Return (x, y) of the center of cell containing provided text 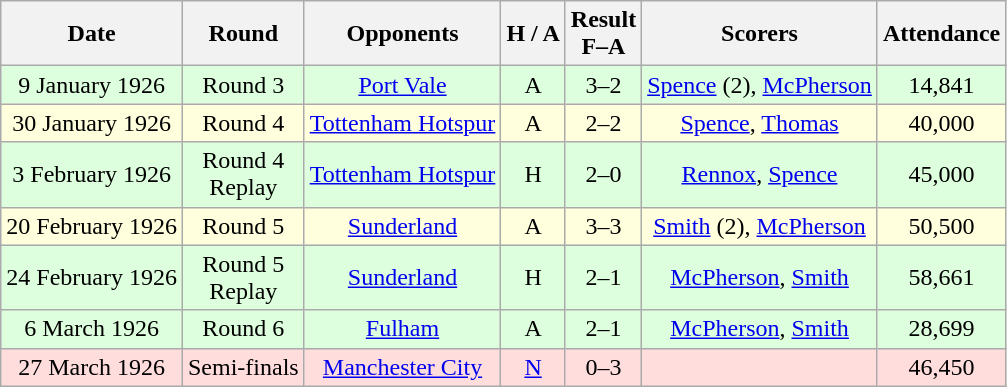
Semi-finals (243, 367)
58,661 (941, 278)
2–2 (603, 123)
Round 5Replay (243, 278)
N (533, 367)
28,699 (941, 329)
Round 6 (243, 329)
3–3 (603, 226)
ResultF–A (603, 34)
Date (92, 34)
Opponents (402, 34)
Round 5 (243, 226)
14,841 (941, 85)
Spence (2), McPherson (760, 85)
2–0 (603, 174)
46,450 (941, 367)
3 February 1926 (92, 174)
Spence, Thomas (760, 123)
H / A (533, 34)
45,000 (941, 174)
Fulham (402, 329)
Round (243, 34)
Manchester City (402, 367)
27 March 1926 (92, 367)
Attendance (941, 34)
0–3 (603, 367)
9 January 1926 (92, 85)
Rennox, Spence (760, 174)
30 January 1926 (92, 123)
6 March 1926 (92, 329)
20 February 1926 (92, 226)
Round 4 (243, 123)
3–2 (603, 85)
40,000 (941, 123)
50,500 (941, 226)
Round 3 (243, 85)
Scorers (760, 34)
Round 4Replay (243, 174)
Smith (2), McPherson (760, 226)
24 February 1926 (92, 278)
Port Vale (402, 85)
